Pinpoint the cell where the given text exists, returning its (x, y) midpoint coordinate. 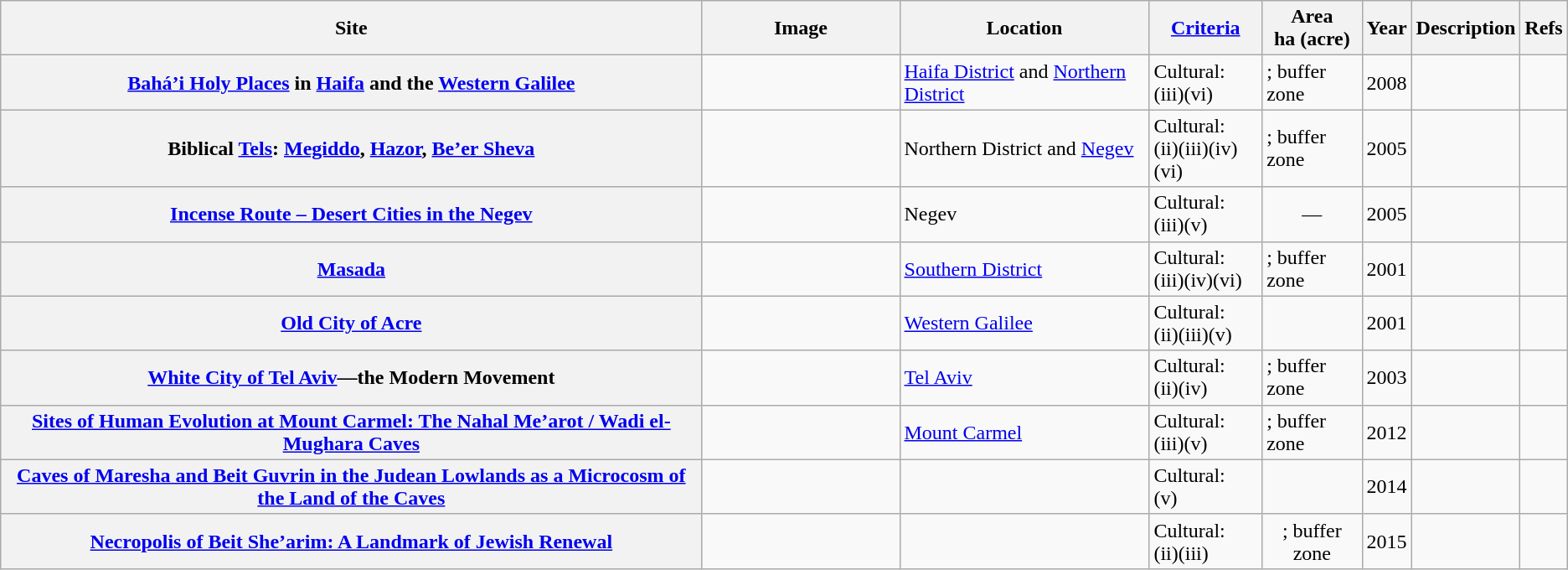
Criteria (1206, 28)
Cultural: (v) (1206, 486)
— (1312, 215)
Old City of Acre (352, 324)
2014 (1387, 486)
2003 (1387, 377)
Cultural: (ii)(iii) (1206, 541)
Negev (1024, 215)
Cultural:(ii)(iii)(iv)(vi) (1206, 148)
2008 (1387, 82)
Southern District (1024, 268)
Masada (352, 268)
Tel Aviv (1024, 377)
Cultural:(iii)(iv)(vi) (1206, 268)
White City of Tel Aviv—the Modern Movement (352, 377)
2012 (1387, 433)
Image (801, 28)
Mount Carmel (1024, 433)
Cultural:(ii)(iv) (1206, 377)
Incense Route – Desert Cities in the Negev (352, 215)
Sites of Human Evolution at Mount Carmel: The Nahal Me’arot / Wadi el-Mughara Caves (352, 433)
Site (352, 28)
Cultural:(iii)(vi) (1206, 82)
Haifa District and Northern District (1024, 82)
Refs (1544, 28)
Biblical Tels: Megiddo, Hazor, Be’er Sheva (352, 148)
Western Galilee (1024, 324)
Bahá’i Holy Places in Haifa and the Western Galilee (352, 82)
Description (1466, 28)
Caves of Maresha and Beit Guvrin in the Judean Lowlands as a Microcosm of the Land of the Caves (352, 486)
Necropolis of Beit She’arim: A Landmark of Jewish Renewal (352, 541)
Year (1387, 28)
Areaha (acre) (1312, 28)
Northern District and Negev (1024, 148)
Cultural:(ii)(iii)(v) (1206, 324)
Location (1024, 28)
2015 (1387, 541)
